Pinpoint the cell where the given text exists, returning its [x, y] midpoint coordinate. 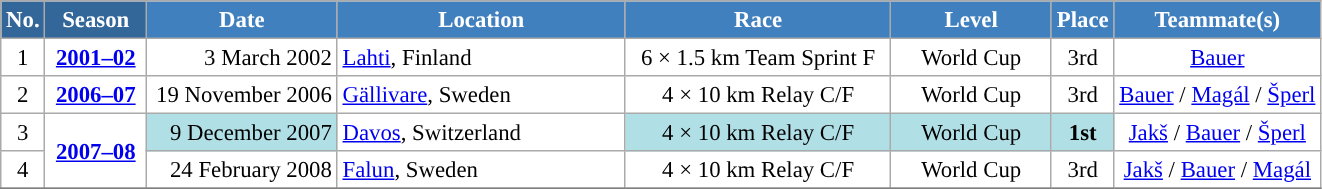
2007–08 [96, 152]
Season [96, 20]
Falun, Sweden [481, 170]
Bauer [1218, 58]
Jakš / Bauer / Šperl [1218, 133]
4 [23, 170]
Davos, Switzerland [481, 133]
1 [23, 58]
Date [242, 20]
Lahti, Finland [481, 58]
Level [972, 20]
Teammate(s) [1218, 20]
6 × 1.5 km Team Sprint F [758, 58]
2 [23, 95]
24 February 2008 [242, 170]
Bauer / Magál / Šperl [1218, 95]
No. [23, 20]
Jakš / Bauer / Magál [1218, 170]
3 March 2002 [242, 58]
Gällivare, Sweden [481, 95]
2006–07 [96, 95]
Location [481, 20]
3 [23, 133]
9 December 2007 [242, 133]
2001–02 [96, 58]
1st [1082, 133]
Race [758, 20]
Place [1082, 20]
19 November 2006 [242, 95]
